Output the (x, y) coordinate of the center of the cell containing the given text.  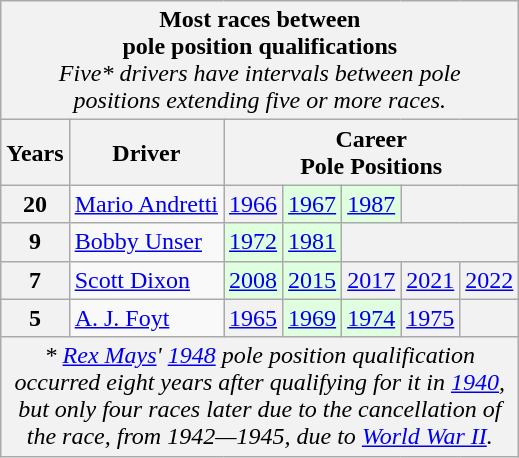
Most races betweenpole position qualificationsFive* drivers have intervals between polepositions extending five or more races. (260, 60)
1981 (312, 242)
Driver (146, 152)
7 (35, 280)
Years (35, 152)
Scott Dixon (146, 280)
9 (35, 242)
CareerPole Positions (372, 152)
2022 (490, 280)
Bobby Unser (146, 242)
2017 (372, 280)
1974 (372, 318)
1967 (312, 204)
1972 (254, 242)
2015 (312, 280)
Mario Andretti (146, 204)
2008 (254, 280)
2021 (430, 280)
1987 (372, 204)
1966 (254, 204)
5 (35, 318)
A. J. Foyt (146, 318)
20 (35, 204)
1965 (254, 318)
1969 (312, 318)
1975 (430, 318)
